For the text-containing cell, return its midpoint in [x, y] coordinate format. 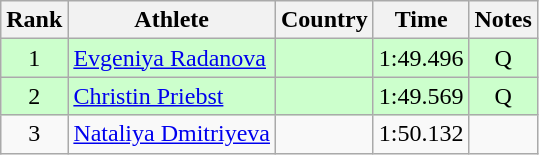
1:50.132 [421, 134]
1 [34, 58]
1:49.569 [421, 96]
2 [34, 96]
Evgeniya Radanova [172, 58]
Country [325, 20]
Notes [503, 20]
3 [34, 134]
Rank [34, 20]
Nataliya Dmitriyeva [172, 134]
Athlete [172, 20]
1:49.496 [421, 58]
Christin Priebst [172, 96]
Time [421, 20]
